Detect which cell encompasses the target text, then output its [X, Y] center coordinate. 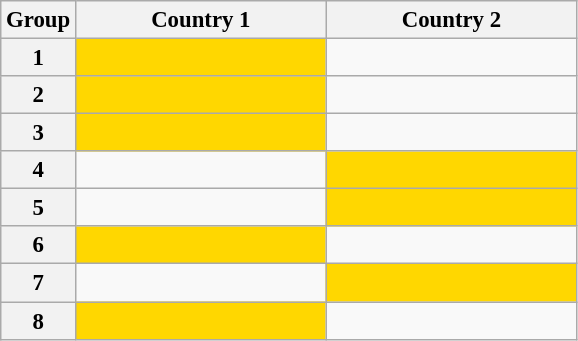
4 [38, 170]
Country 1 [202, 20]
2 [38, 95]
8 [38, 321]
7 [38, 283]
3 [38, 133]
5 [38, 208]
Group [38, 20]
1 [38, 58]
6 [38, 245]
Country 2 [452, 20]
